Output the (X, Y) coordinate of the center of the cell containing the given text.  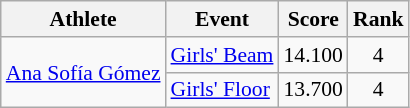
Event (222, 19)
13.700 (312, 90)
Athlete (84, 19)
Rank (378, 19)
Girls' Beam (222, 55)
Girls' Floor (222, 90)
Ana Sofía Gómez (84, 72)
14.100 (312, 55)
Score (312, 19)
